From the cell containing the given text, extract its center point as [x, y] coordinate. 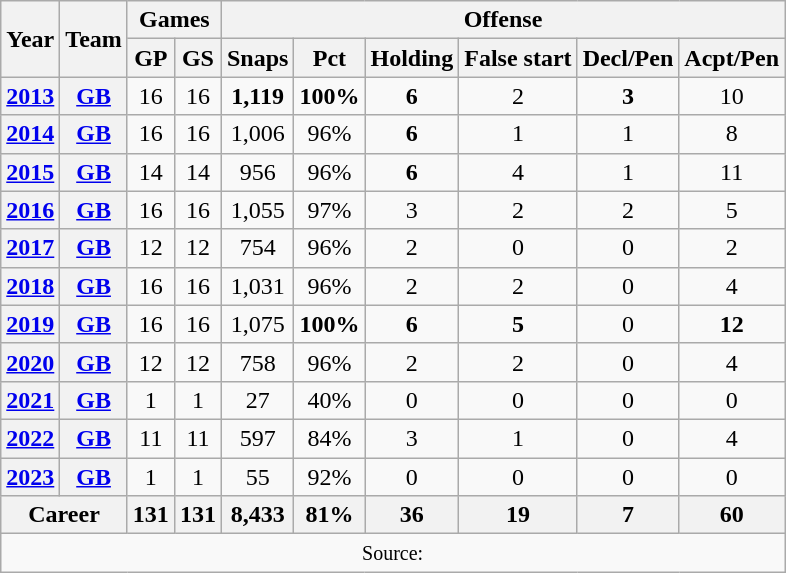
2013 [30, 96]
27 [257, 400]
10 [732, 96]
Offense [502, 20]
2018 [30, 286]
2022 [30, 438]
81% [330, 515]
2020 [30, 362]
7 [628, 515]
Year [30, 39]
2023 [30, 477]
1,119 [257, 96]
956 [257, 172]
Holding [412, 58]
Decl/Pen [628, 58]
1,031 [257, 286]
2014 [30, 134]
597 [257, 438]
2015 [30, 172]
36 [412, 515]
60 [732, 515]
2017 [30, 248]
8,433 [257, 515]
2016 [30, 210]
55 [257, 477]
False start [518, 58]
92% [330, 477]
754 [257, 248]
40% [330, 400]
Team [94, 39]
Career [64, 515]
2021 [30, 400]
Snaps [257, 58]
Acpt/Pen [732, 58]
Games [174, 20]
19 [518, 515]
Pct [330, 58]
8 [732, 134]
GP [150, 58]
2019 [30, 324]
1,006 [257, 134]
1,055 [257, 210]
758 [257, 362]
97% [330, 210]
84% [330, 438]
1,075 [257, 324]
GS [198, 58]
Source: [393, 553]
